Identify which cell holds the provided text, then report its (x, y) central coordinate. 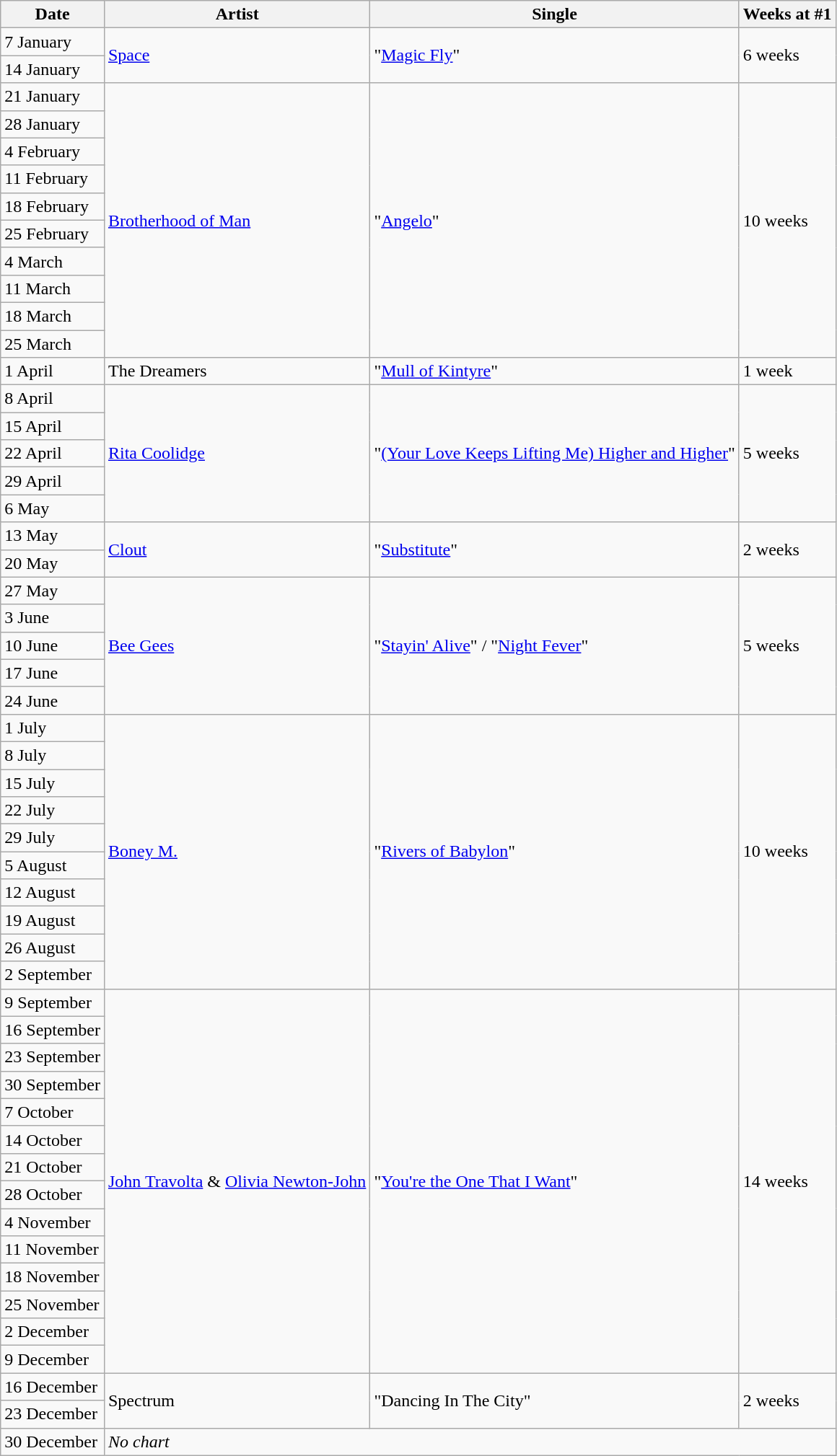
25 March (53, 344)
25 November (53, 1305)
1 April (53, 371)
22 April (53, 454)
21 January (53, 97)
2 September (53, 975)
29 April (53, 481)
Clout (237, 550)
16 September (53, 1030)
The Dreamers (237, 371)
1 week (787, 371)
9 September (53, 1002)
Rita Coolidge (237, 454)
28 October (53, 1194)
25 February (53, 234)
26 August (53, 948)
"Angelo" (554, 221)
4 March (53, 261)
5 August (53, 865)
12 August (53, 893)
19 August (53, 920)
4 November (53, 1222)
14 January (53, 69)
17 June (53, 673)
Brotherhood of Man (237, 221)
11 February (53, 179)
22 July (53, 811)
3 June (53, 618)
10 June (53, 645)
20 May (53, 563)
6 May (53, 508)
18 February (53, 206)
16 December (53, 1387)
Weeks at #1 (787, 14)
9 December (53, 1359)
"You're the One That I Want" (554, 1181)
13 May (53, 536)
15 April (53, 426)
Date (53, 14)
Bee Gees (237, 645)
"Dancing In The City" (554, 1400)
Boney M. (237, 851)
Artist (237, 14)
18 March (53, 316)
7 January (53, 42)
2 December (53, 1332)
7 October (53, 1112)
John Travolta & Olivia Newton-John (237, 1181)
"Stayin' Alive" / "Night Fever" (554, 645)
15 July (53, 782)
Spectrum (237, 1400)
Single (554, 14)
29 July (53, 838)
No chart (470, 1442)
23 December (53, 1414)
18 November (53, 1277)
8 April (53, 399)
"Magic Fly" (554, 56)
"Rivers of Babylon" (554, 851)
24 June (53, 700)
8 July (53, 755)
27 May (53, 591)
14 weeks (787, 1181)
4 February (53, 151)
11 March (53, 288)
Space (237, 56)
28 January (53, 124)
1 July (53, 728)
30 December (53, 1442)
"Mull of Kintyre" (554, 371)
"Substitute" (554, 550)
14 October (53, 1139)
23 September (53, 1057)
6 weeks (787, 56)
30 September (53, 1085)
11 November (53, 1250)
"(Your Love Keeps Lifting Me) Higher and Higher" (554, 454)
21 October (53, 1167)
